From the cell containing the given text, extract its center point as (x, y) coordinate. 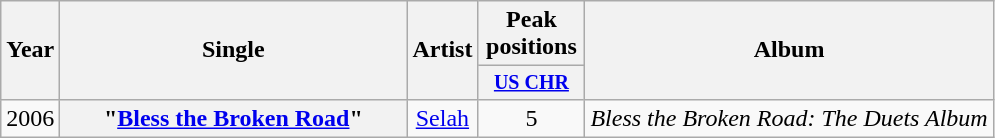
US CHR (532, 82)
Peak positions (532, 34)
"Bless the Broken Road" (234, 118)
2006 (30, 118)
Single (234, 50)
Selah (442, 118)
5 (532, 118)
Year (30, 50)
Bless the Broken Road: The Duets Album (789, 118)
Album (789, 50)
Artist (442, 50)
